Return the [x, y] coordinate for the center point of the cell that contains the specified text.  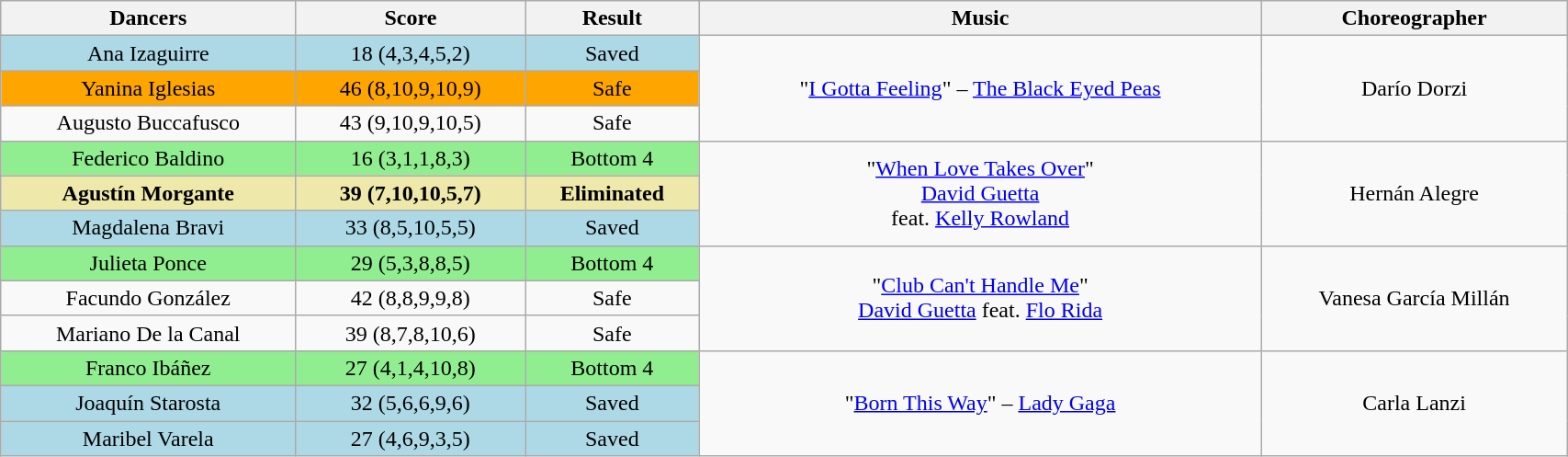
32 (5,6,6,9,6) [411, 403]
"I Gotta Feeling" – The Black Eyed Peas [981, 88]
Franco Ibáñez [149, 368]
16 (3,1,1,8,3) [411, 158]
Ana Izaguirre [149, 53]
27 (4,6,9,3,5) [411, 439]
Agustín Morgante [149, 193]
43 (9,10,9,10,5) [411, 123]
42 (8,8,9,9,8) [411, 298]
18 (4,3,4,5,2) [411, 53]
Julieta Ponce [149, 263]
Music [981, 18]
Mariano De la Canal [149, 333]
Carla Lanzi [1415, 403]
Yanina Iglesias [149, 88]
Magdalena Bravi [149, 228]
Maribel Varela [149, 439]
29 (5,3,8,8,5) [411, 263]
"Club Can't Handle Me" David Guetta feat. Flo Rida [981, 298]
"Born This Way" – Lady Gaga [981, 403]
"When Love Takes Over"David Guetta feat. Kelly Rowland [981, 193]
Joaquín Starosta [149, 403]
Federico Baldino [149, 158]
Dancers [149, 18]
Facundo González [149, 298]
Vanesa García Millán [1415, 298]
27 (4,1,4,10,8) [411, 368]
Darío Dorzi [1415, 88]
46 (8,10,9,10,9) [411, 88]
Choreographer [1415, 18]
39 (8,7,8,10,6) [411, 333]
Eliminated [612, 193]
Score [411, 18]
39 (7,10,10,5,7) [411, 193]
Hernán Alegre [1415, 193]
Result [612, 18]
33 (8,5,10,5,5) [411, 228]
Augusto Buccafusco [149, 123]
